Pinpoint the cell where the given text exists, returning its [x, y] midpoint coordinate. 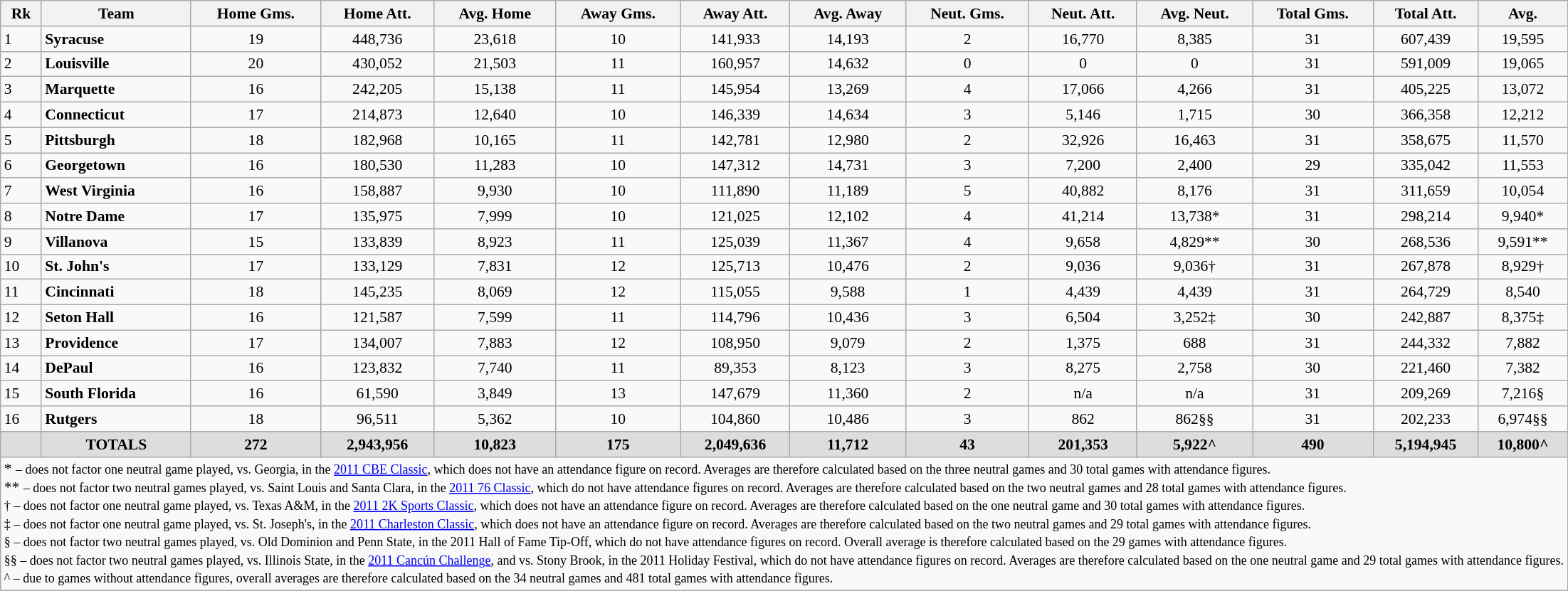
10,476 [848, 267]
Total Gms. [1313, 14]
23,618 [495, 39]
358,675 [1426, 140]
Neut. Gms. [967, 14]
147,679 [735, 394]
13,738* [1194, 216]
133,129 [377, 267]
13,072 [1523, 90]
Marquette [116, 90]
29 [1313, 166]
490 [1313, 444]
Providence [116, 343]
2,943,956 [377, 444]
West Virginia [116, 191]
405,225 [1426, 90]
125,039 [735, 242]
7 [21, 191]
8,929† [1523, 267]
14,193 [848, 39]
121,025 [735, 216]
221,460 [1426, 368]
12,102 [848, 216]
311,659 [1426, 191]
8,176 [1194, 191]
11,553 [1523, 166]
145,235 [377, 292]
14,634 [848, 115]
17,066 [1083, 90]
7,216§ [1523, 394]
10,436 [848, 318]
Neut. Att. [1083, 14]
Away Att. [735, 14]
180,530 [377, 166]
8,923 [495, 242]
7,382 [1523, 368]
14,632 [848, 64]
32,926 [1083, 140]
125,713 [735, 267]
8,540 [1523, 292]
6,974§§ [1523, 419]
9,588 [848, 292]
175 [618, 444]
Team [116, 14]
Away Gms. [618, 14]
11,189 [848, 191]
19,065 [1523, 64]
8,275 [1083, 368]
1,375 [1083, 343]
267,878 [1426, 267]
Villanova [116, 242]
7,883 [495, 343]
8,385 [1194, 39]
3,849 [495, 394]
114,796 [735, 318]
264,729 [1426, 292]
Total Att. [1426, 14]
Seton Hall [116, 318]
Connecticut [116, 115]
5,146 [1083, 115]
335,042 [1426, 166]
1,715 [1194, 115]
146,339 [735, 115]
9,036† [1194, 267]
3,252‡ [1194, 318]
Avg. Away [848, 14]
366,358 [1426, 115]
160,957 [735, 64]
Notre Dame [116, 216]
12,212 [1523, 115]
61,590 [377, 394]
41,214 [1083, 216]
2,049,636 [735, 444]
7,831 [495, 267]
16,770 [1083, 39]
15,138 [495, 90]
7,200 [1083, 166]
7,999 [495, 216]
244,332 [1426, 343]
10,823 [495, 444]
9,658 [1083, 242]
10,486 [848, 419]
298,214 [1426, 216]
Georgetown [116, 166]
8,069 [495, 292]
8,375‡ [1523, 318]
5,194,945 [1426, 444]
182,968 [377, 140]
9,036 [1083, 267]
Home Att. [377, 14]
862 [1083, 419]
Rk [21, 14]
43 [967, 444]
12,640 [495, 115]
DePaul [116, 368]
5,362 [495, 419]
19,595 [1523, 39]
8,123 [848, 368]
South Florida [116, 394]
209,269 [1426, 394]
10,165 [495, 140]
9,940* [1523, 216]
8 [21, 216]
96,511 [377, 419]
Syracuse [116, 39]
11,283 [495, 166]
123,832 [377, 368]
16,463 [1194, 140]
11,367 [848, 242]
108,950 [735, 343]
13,269 [848, 90]
4,829** [1194, 242]
2,400 [1194, 166]
142,781 [735, 140]
201,353 [1083, 444]
Louisville [116, 64]
134,007 [377, 343]
11,712 [848, 444]
145,954 [735, 90]
9,079 [848, 343]
862§§ [1194, 419]
214,873 [377, 115]
14,731 [848, 166]
11,360 [848, 394]
10,054 [1523, 191]
7,740 [495, 368]
14 [21, 368]
7,599 [495, 318]
10,800^ [1523, 444]
242,887 [1426, 318]
268,536 [1426, 242]
Home Gms. [256, 14]
40,882 [1083, 191]
9,930 [495, 191]
Pittsburgh [116, 140]
12,980 [848, 140]
158,887 [377, 191]
Avg. Neut. [1194, 14]
147,312 [735, 166]
TOTALS [116, 444]
141,933 [735, 39]
19 [256, 39]
21,503 [495, 64]
9,591** [1523, 242]
202,233 [1426, 419]
4,266 [1194, 90]
6,504 [1083, 318]
104,860 [735, 419]
89,353 [735, 368]
591,009 [1426, 64]
607,439 [1426, 39]
Avg. Home [495, 14]
272 [256, 444]
115,055 [735, 292]
7,882 [1523, 343]
448,736 [377, 39]
111,890 [735, 191]
St. John's [116, 267]
688 [1194, 343]
11,570 [1523, 140]
9 [21, 242]
2,758 [1194, 368]
6 [21, 166]
135,975 [377, 216]
Cincinnati [116, 292]
Rutgers [116, 419]
242,205 [377, 90]
121,587 [377, 318]
20 [256, 64]
Avg. [1523, 14]
430,052 [377, 64]
5,922^ [1194, 444]
133,839 [377, 242]
